Output the [x, y] coordinate of the center of the cell containing the given text.  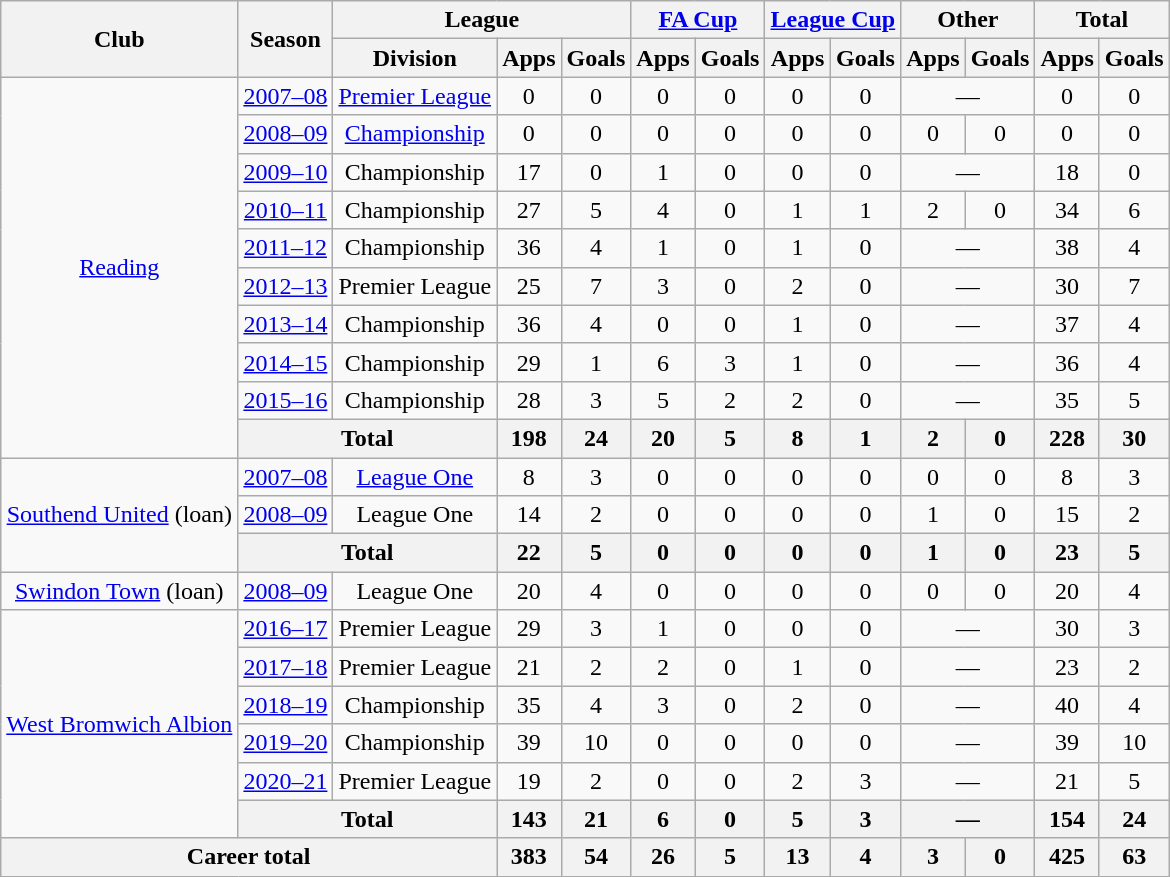
17 [529, 172]
425 [1067, 857]
34 [1067, 210]
FA Cup [698, 20]
54 [596, 857]
Season [286, 39]
Other [968, 20]
18 [1067, 172]
Division [415, 58]
2018–19 [286, 705]
Swindon Town (loan) [120, 591]
37 [1067, 324]
22 [529, 553]
2011–12 [286, 248]
154 [1067, 819]
228 [1067, 438]
40 [1067, 705]
2012–13 [286, 286]
15 [1067, 515]
Reading [120, 268]
14 [529, 515]
2014–15 [286, 362]
26 [663, 857]
Career total [249, 857]
2020–21 [286, 781]
27 [529, 210]
Club [120, 39]
League [482, 20]
League Cup [833, 20]
2017–18 [286, 667]
West Bromwich Albion [120, 724]
198 [529, 438]
383 [529, 857]
Southend United (loan) [120, 515]
63 [1134, 857]
2015–16 [286, 400]
2010–11 [286, 210]
143 [529, 819]
2016–17 [286, 629]
38 [1067, 248]
2019–20 [286, 743]
19 [529, 781]
13 [798, 857]
25 [529, 286]
2009–10 [286, 172]
28 [529, 400]
2013–14 [286, 324]
